Pinpoint the cell where the given text exists, returning its [x, y] midpoint coordinate. 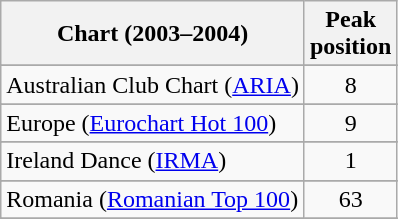
Romania (Romanian Top 100) [153, 199]
1 [350, 161]
Peakposition [350, 34]
8 [350, 85]
Europe (Eurochart Hot 100) [153, 123]
9 [350, 123]
Chart (2003–2004) [153, 34]
Ireland Dance (IRMA) [153, 161]
Australian Club Chart (ARIA) [153, 85]
63 [350, 199]
